Locate the cell with the specified text and output its [x, y] center coordinate. 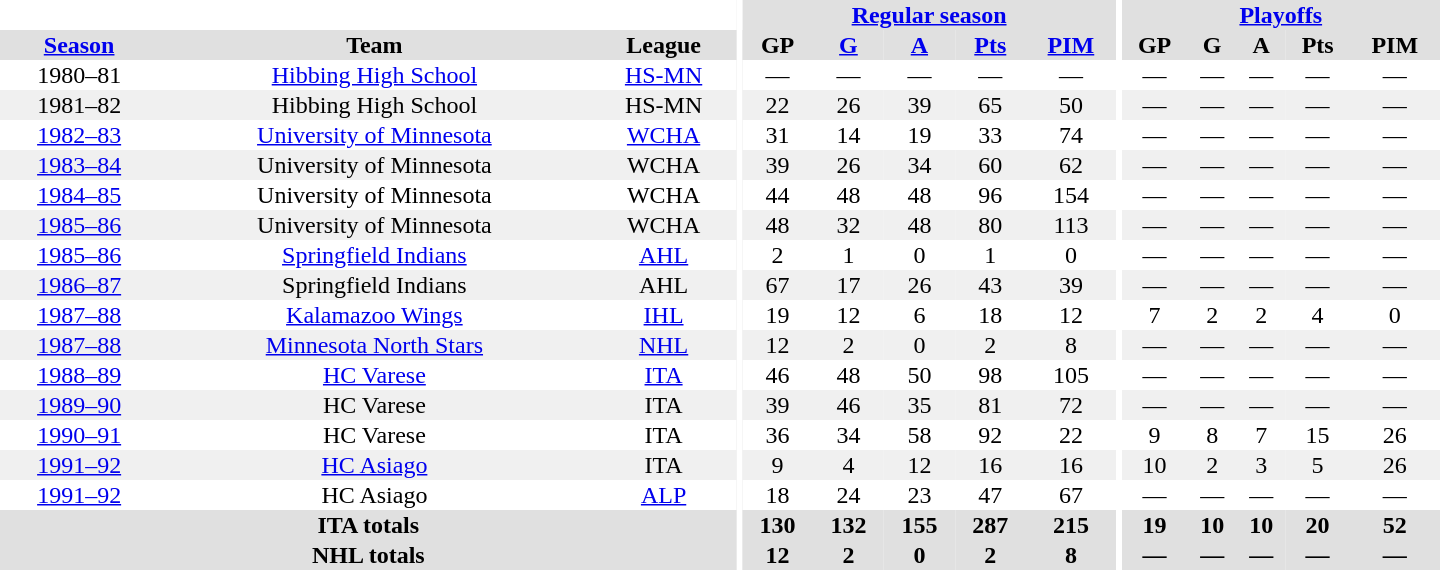
23 [920, 495]
Regular season [929, 15]
1990–91 [79, 435]
NHL totals [368, 555]
80 [990, 225]
92 [990, 435]
36 [778, 435]
154 [1071, 195]
74 [1071, 135]
52 [1394, 525]
1980–81 [79, 75]
League [664, 45]
IHL [664, 315]
Kalamazoo Wings [374, 315]
98 [990, 375]
33 [990, 135]
60 [990, 165]
287 [990, 525]
1986–87 [79, 285]
1983–84 [79, 165]
47 [990, 495]
24 [848, 495]
32 [848, 225]
Season [79, 45]
20 [1318, 525]
ALP [664, 495]
NHL [664, 345]
5 [1318, 465]
1989–90 [79, 405]
155 [920, 525]
1988–89 [79, 375]
132 [848, 525]
65 [990, 105]
1982–83 [79, 135]
43 [990, 285]
113 [1071, 225]
Team [374, 45]
1981–82 [79, 105]
96 [990, 195]
215 [1071, 525]
Playoffs [1281, 15]
ITA totals [368, 525]
3 [1262, 465]
35 [920, 405]
17 [848, 285]
105 [1071, 375]
6 [920, 315]
31 [778, 135]
15 [1318, 435]
Minnesota North Stars [374, 345]
14 [848, 135]
62 [1071, 165]
1984–85 [79, 195]
72 [1071, 405]
58 [920, 435]
81 [990, 405]
130 [778, 525]
44 [778, 195]
